Find where the given text appears and provide that cell's center as (x, y) coordinate. 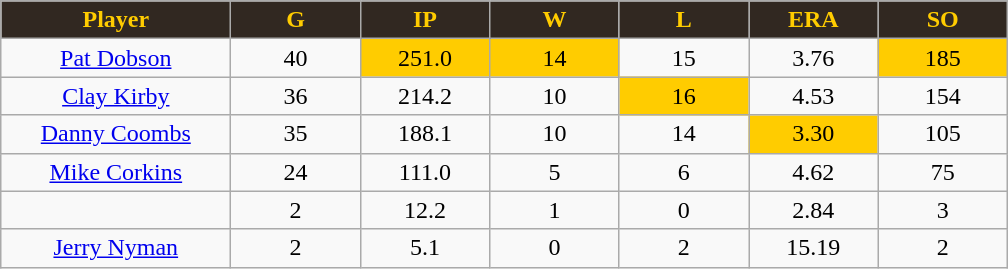
15 (684, 58)
SO (942, 20)
Player (116, 20)
3.76 (814, 58)
4.62 (814, 172)
6 (684, 172)
L (684, 20)
ERA (814, 20)
Danny Coombs (116, 134)
3 (942, 210)
Jerry Nyman (116, 248)
3.30 (814, 134)
24 (296, 172)
Clay Kirby (116, 96)
188.1 (424, 134)
105 (942, 134)
5 (554, 172)
1 (554, 210)
40 (296, 58)
185 (942, 58)
Pat Dobson (116, 58)
154 (942, 96)
75 (942, 172)
G (296, 20)
111.0 (424, 172)
4.53 (814, 96)
2.84 (814, 210)
Mike Corkins (116, 172)
16 (684, 96)
W (554, 20)
5.1 (424, 248)
35 (296, 134)
36 (296, 96)
12.2 (424, 210)
15.19 (814, 248)
214.2 (424, 96)
251.0 (424, 58)
IP (424, 20)
